Scan for the cell matching the given text and deliver its (x, y) coordinate at center. 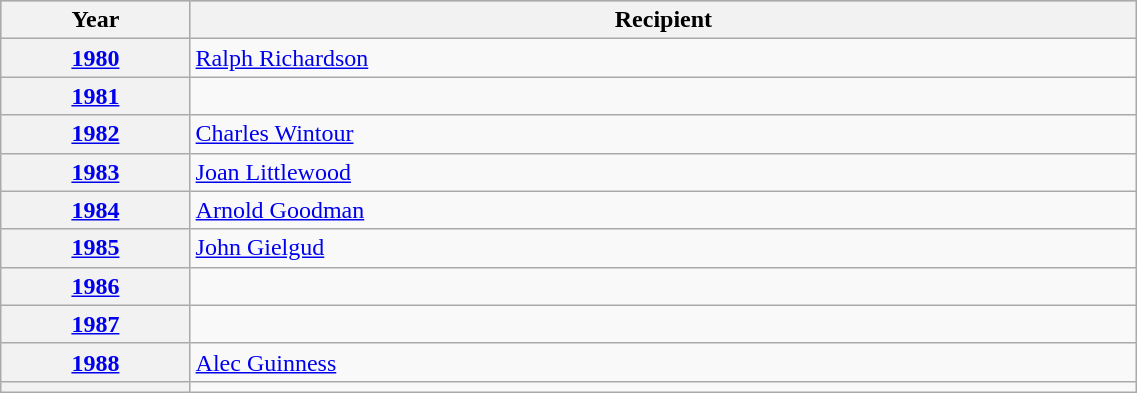
Charles Wintour (664, 134)
1988 (96, 362)
1986 (96, 286)
1980 (96, 58)
Recipient (664, 20)
Arnold Goodman (664, 210)
1983 (96, 172)
1981 (96, 96)
1985 (96, 248)
1987 (96, 324)
John Gielgud (664, 248)
Alec Guinness (664, 362)
1984 (96, 210)
1982 (96, 134)
Joan Littlewood (664, 172)
Ralph Richardson (664, 58)
Year (96, 20)
